Pinpoint the cell where the given text exists, returning its [x, y] midpoint coordinate. 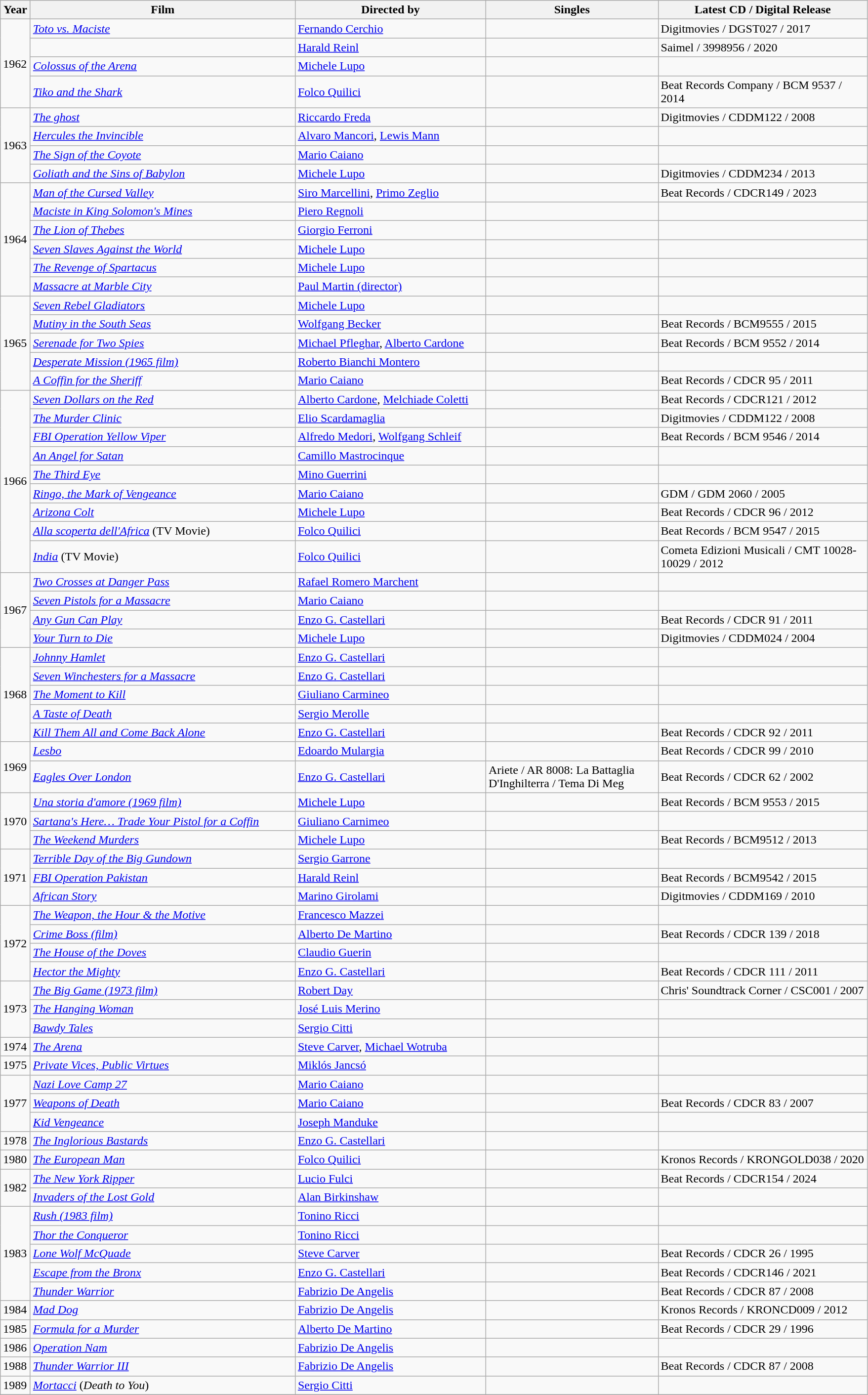
The Murder Clinic [163, 418]
Mino Guerrini [390, 474]
Riccardo Freda [390, 117]
The Weekend Murders [163, 840]
Toto vs. Maciste [163, 29]
Beat Records / BCM 9547 / 2015 [763, 531]
Sartana's Here… Trade Your Pistol for a Coffin [163, 821]
Steve Carver [390, 1254]
Beat Records / CDCR 95 / 2011 [763, 380]
The European Man [163, 1159]
Beat Records / BCM 9552 / 2014 [763, 343]
The Big Game (1973 film) [163, 990]
Beat Records / CDCR149 / 2023 [763, 192]
Hercules the Invincible [163, 136]
Beat Records Company / BCM 9537 / 2014 [763, 92]
Saimel / 3998956 / 2020 [763, 47]
Desperate Mission (1965 film) [163, 362]
Beat Records / BCM9512 / 2013 [763, 840]
Eagles Over London [163, 777]
1985 [16, 1329]
GDM / GDM 2060 / 2005 [763, 493]
The Weapon, the Hour & the Motive [163, 915]
A Taste of Death [163, 714]
Alberto Cardone, Melchiade Coletti [390, 399]
Alfredo Medori, Wolfgang Schleif [390, 437]
Alan Birkinshaw [390, 1197]
1972 [16, 943]
Beat Records / BCM 9553 / 2015 [763, 802]
1969 [16, 767]
Beat Records / CDCR 96 / 2012 [763, 512]
Latest CD / Digital Release [763, 10]
A Coffin for the Sheriff [163, 380]
Man of the Cursed Valley [163, 192]
1989 [16, 1385]
Una storia d'amore (1969 film) [163, 802]
Fernando Cerchio [390, 29]
Alvaro Mancori, Lewis Mann [390, 136]
Seven Slaves Against the World [163, 249]
Mad Dog [163, 1310]
Chris' Soundtrack Corner / CSC001 / 2007 [763, 990]
Giuliano Carmineo [390, 695]
Joseph Manduke [390, 1122]
Digitmovies / CDDM234 / 2013 [763, 173]
FBI Operation Yellow Viper [163, 437]
Beat Records / CDCR154 / 2024 [763, 1179]
Beat Records / CDCR 139 / 2018 [763, 934]
Colossus of the Arena [163, 66]
India (TV Movie) [163, 556]
Lucio Fulci [390, 1179]
Thunder Warrior [163, 1291]
Kid Vengeance [163, 1122]
Michael Pfleghar, Alberto Cardone [390, 343]
FBI Operation Pakistan [163, 877]
Sergio Merolle [390, 714]
Seven Dollars on the Red [163, 399]
Elio Scardamaglia [390, 418]
Kill Them All and Come Back Alone [163, 732]
Wolfgang Becker [390, 324]
Any Gun Can Play [163, 620]
Beat Records / BCM9555 / 2015 [763, 324]
Tiko and the Shark [163, 92]
The Arena [163, 1047]
1983 [16, 1254]
Marino Girolami [390, 896]
Cometa Edizioni Musicali / CMT 10028-10029 / 2012 [763, 556]
1971 [16, 877]
Formula for a Murder [163, 1329]
Maciste in King Solomon's Mines [163, 211]
1968 [16, 695]
1988 [16, 1366]
Directed by [390, 10]
Thunder Warrior III [163, 1366]
Your Turn to Die [163, 638]
Arizona Colt [163, 512]
Johnny Hamlet [163, 657]
Beat Records / CDCR 29 / 1996 [763, 1329]
The Moment to Kill [163, 695]
The ghost [163, 117]
Goliath and the Sins of Babylon [163, 173]
Robert Day [390, 990]
Sergio Garrone [390, 858]
Beat Records / CDCR146 / 2021 [763, 1272]
Claudio Guerin [390, 953]
Film [163, 10]
Operation Nam [163, 1348]
Beat Records / BCM9542 / 2015 [763, 877]
Roberto Bianchi Montero [390, 362]
Steve Carver, Michael Wotruba [390, 1047]
An Angel for Satan [163, 456]
The New York Ripper [163, 1179]
The Lion of Thebes [163, 230]
Rush (1983 film) [163, 1216]
Weapons of Death [163, 1103]
Invaders of the Lost Gold [163, 1197]
Crime Boss (film) [163, 934]
Beat Records / CDCR 99 / 2010 [763, 751]
Terrible Day of the Big Gundown [163, 858]
Rafael Romero Marchent [390, 582]
Paul Martin (director) [390, 287]
Kronos Records / KRONCD009 / 2012 [763, 1310]
1966 [16, 481]
1965 [16, 343]
Francesco Mazzei [390, 915]
Serenade for Two Spies [163, 343]
Two Crosses at Danger Pass [163, 582]
1962 [16, 63]
Year [16, 10]
1970 [16, 821]
Seven Rebel Gladiators [163, 305]
Giorgio Ferroni [390, 230]
Edoardo Mulargia [390, 751]
Siro Marcellini, Primo Zeglio [390, 192]
José Luis Merino [390, 1009]
Beat Records / CDCR 83 / 2007 [763, 1103]
Singles [572, 10]
The Sign of the Coyote [163, 155]
Digitmovies / CDDM169 / 2010 [763, 896]
1963 [16, 145]
1984 [16, 1310]
Digitmovies / DGST027 / 2017 [763, 29]
Beat Records / CDCR121 / 2012 [763, 399]
1980 [16, 1159]
1967 [16, 610]
Hector the Mighty [163, 972]
1978 [16, 1141]
The Inglorious Bastards [163, 1141]
The Third Eye [163, 474]
Beat Records / CDCR 91 / 2011 [763, 620]
The House of the Doves [163, 953]
Camillo Mastrocinque [390, 456]
Escape from the Bronx [163, 1272]
Lone Wolf McQuade [163, 1254]
Miklós Jancsó [390, 1065]
Mutiny in the South Seas [163, 324]
Beat Records / CDCR 111 / 2011 [763, 972]
1982 [16, 1188]
Beat Records / CDCR 26 / 1995 [763, 1254]
The Hanging Woman [163, 1009]
1977 [16, 1103]
Ariete / AR 8008: La Battaglia D'Inghilterra / Tema Di Meg [572, 777]
Kronos Records / KRONGOLD038 / 2020 [763, 1159]
1986 [16, 1348]
Beat Records / CDCR 92 / 2011 [763, 732]
Seven Pistols for a Massacre [163, 601]
Ringo, the Mark of Vengeance [163, 493]
Giuliano Carnimeo [390, 821]
Seven Winchesters for a Massacre [163, 676]
Massacre at Marble City [163, 287]
Thor the Conqueror [163, 1235]
Nazi Love Camp 27 [163, 1084]
1974 [16, 1047]
Digitmovies / CDDM024 / 2004 [763, 638]
Mortacci (Death to You) [163, 1385]
1973 [16, 1009]
1975 [16, 1065]
1964 [16, 239]
Lesbo [163, 751]
Beat Records / CDCR 62 / 2002 [763, 777]
Bawdy Tales [163, 1028]
Alla scoperta dell'Africa (TV Movie) [163, 531]
Beat Records / BCM 9546 / 2014 [763, 437]
African Story [163, 896]
Piero Regnoli [390, 211]
Private Vices, Public Virtues [163, 1065]
The Revenge of Spartacus [163, 268]
